Search for the cell housing the specified text and yield its (X, Y) center coordinate. 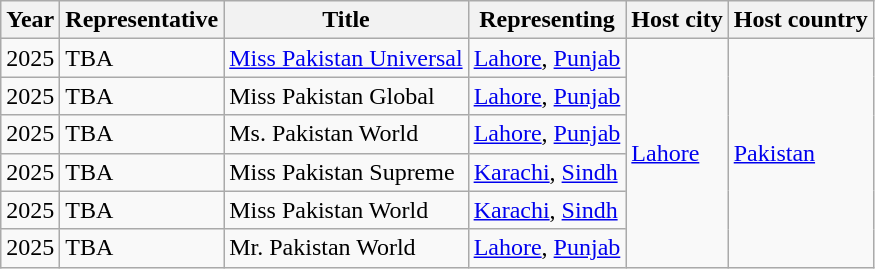
Host country (800, 20)
Mr. Pakistan World (346, 248)
Miss Pakistan Global (346, 96)
Miss Pakistan Supreme (346, 172)
Miss Pakistan Universal (346, 58)
Miss Pakistan World (346, 210)
Lahore (677, 153)
Representative (142, 20)
Year (30, 20)
Ms. Pakistan World (346, 134)
Title (346, 20)
Representing (547, 20)
Host city (677, 20)
Pakistan (800, 153)
